Determine the [X, Y] coordinate at the center of the cell enclosing the given text.  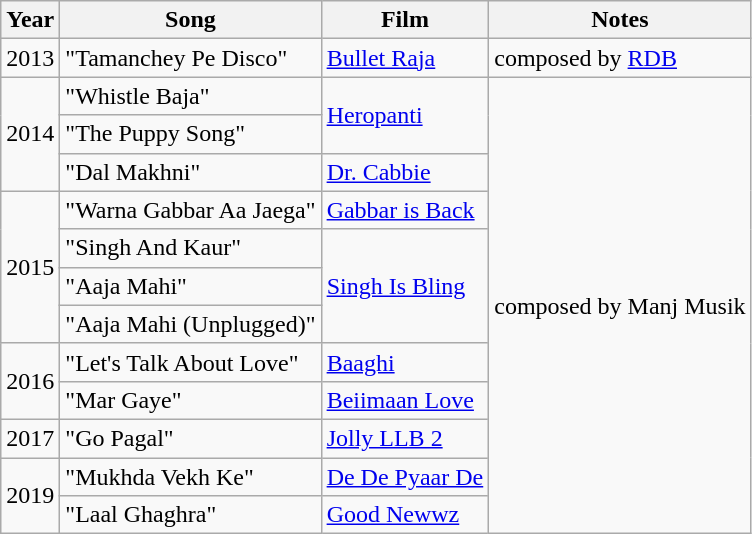
Song [190, 20]
2019 [30, 496]
"Let's Talk About Love" [190, 362]
Dr. Cabbie [405, 172]
2015 [30, 267]
Year [30, 20]
"Tamanchey Pe Disco" [190, 58]
Gabbar is Back [405, 210]
"Laal Ghaghra" [190, 515]
Beiimaan Love [405, 400]
Notes [620, 20]
"Warna Gabbar Aa Jaega" [190, 210]
"Aaja Mahi (Unplugged)" [190, 324]
"Singh And Kaur" [190, 248]
"Mar Gaye" [190, 400]
Heropanti [405, 115]
"Mukhda Vekh Ke" [190, 477]
composed by Manj Musik [620, 306]
Singh Is Bling [405, 286]
"Go Pagal" [190, 438]
Film [405, 20]
"Whistle Baja" [190, 96]
2014 [30, 134]
"Aaja Mahi" [190, 286]
Bullet Raja [405, 58]
2013 [30, 58]
"Dal Makhni" [190, 172]
De De Pyaar De [405, 477]
2017 [30, 438]
Baaghi [405, 362]
2016 [30, 381]
"The Puppy Song" [190, 134]
composed by RDB [620, 58]
Jolly LLB 2 [405, 438]
Good Newwz [405, 515]
